Scan for the cell matching the given text and deliver its [X, Y] coordinate at center. 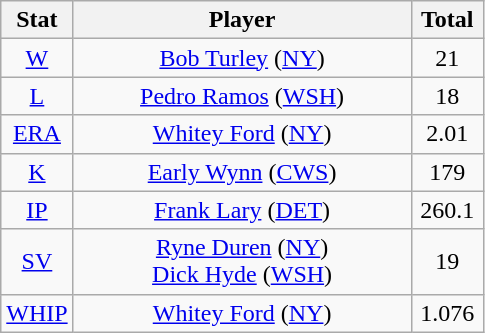
Total [447, 20]
Early Wynn (CWS) [242, 172]
1.076 [447, 313]
260.1 [447, 210]
Stat [37, 20]
19 [447, 262]
179 [447, 172]
Pedro Ramos (WSH) [242, 96]
WHIP [37, 313]
IP [37, 210]
K [37, 172]
SV [37, 262]
Ryne Duren (NY)Dick Hyde (WSH) [242, 262]
Bob Turley (NY) [242, 58]
L [37, 96]
2.01 [447, 134]
18 [447, 96]
ERA [37, 134]
Player [242, 20]
W [37, 58]
Frank Lary (DET) [242, 210]
21 [447, 58]
